Detect which cell encompasses the target text, then output its [x, y] center coordinate. 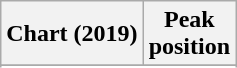
Peak position [189, 34]
Chart (2019) [72, 34]
